Scan for the cell matching the given text and deliver its [X, Y] coordinate at center. 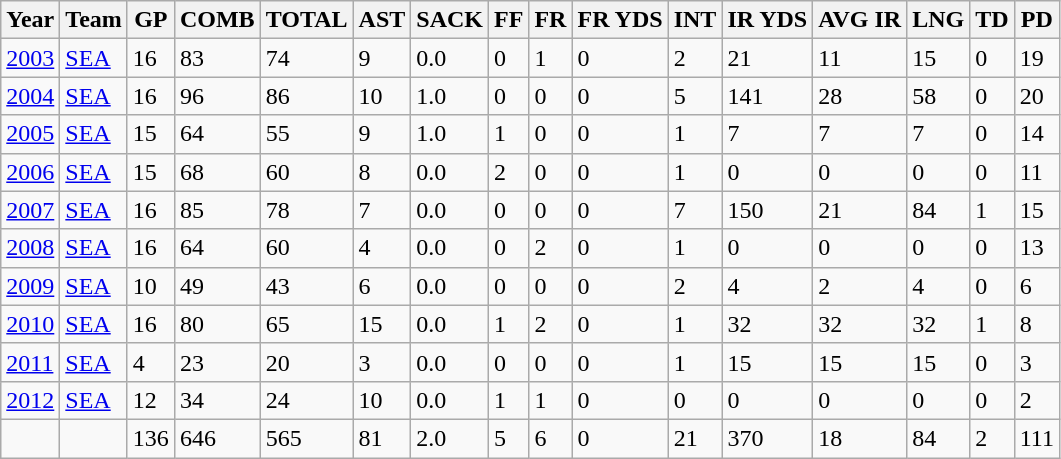
81 [382, 438]
12 [150, 400]
2009 [30, 286]
IR YDS [768, 20]
28 [860, 96]
370 [768, 438]
49 [217, 286]
141 [768, 96]
23 [217, 362]
58 [938, 96]
85 [217, 210]
96 [217, 96]
65 [306, 324]
2012 [30, 400]
INT [695, 20]
136 [150, 438]
43 [306, 286]
24 [306, 400]
14 [1036, 134]
55 [306, 134]
34 [217, 400]
2.0 [450, 438]
2011 [30, 362]
78 [306, 210]
TOTAL [306, 20]
LNG [938, 20]
86 [306, 96]
13 [1036, 248]
111 [1036, 438]
2010 [30, 324]
2008 [30, 248]
FF [509, 20]
SACK [450, 20]
GP [150, 20]
Year [30, 20]
AVG IR [860, 20]
18 [860, 438]
646 [217, 438]
TD [992, 20]
2007 [30, 210]
565 [306, 438]
2005 [30, 134]
80 [217, 324]
COMB [217, 20]
FR [550, 20]
2003 [30, 58]
2004 [30, 96]
19 [1036, 58]
68 [217, 172]
Team [94, 20]
PD [1036, 20]
74 [306, 58]
150 [768, 210]
2006 [30, 172]
FR YDS [620, 20]
AST [382, 20]
83 [217, 58]
